Provide the (X, Y) coordinate of the cell's center where the given text is located.  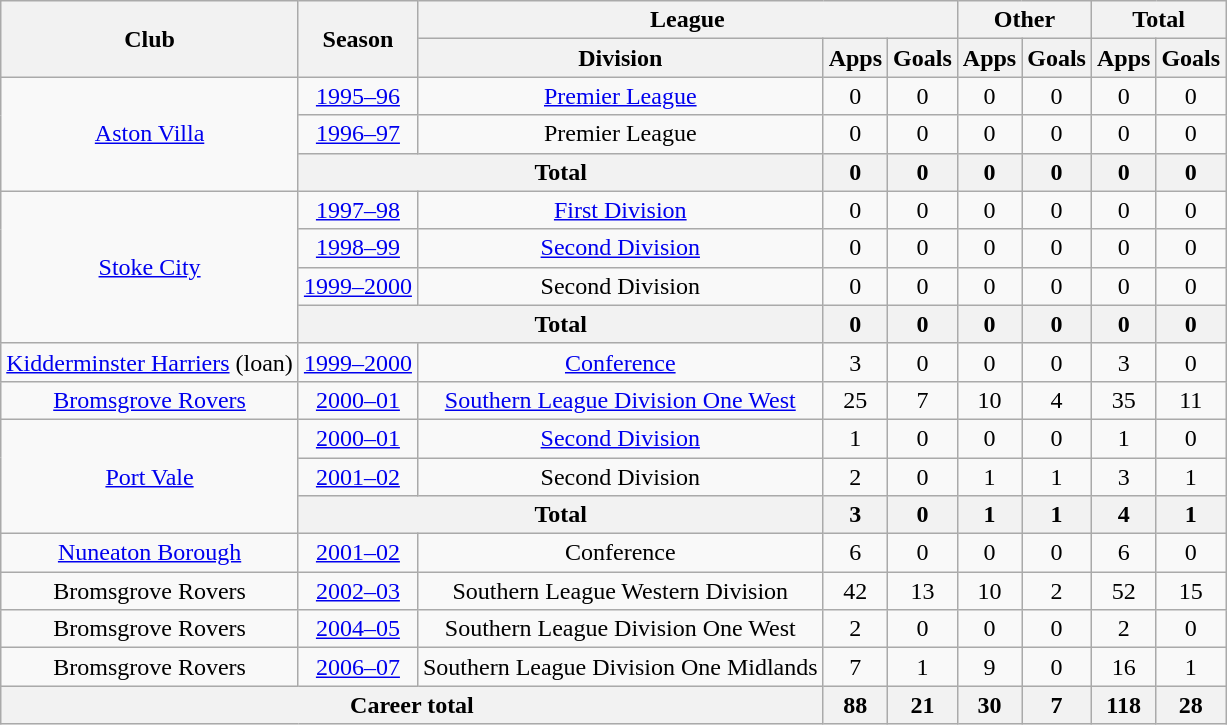
88 (855, 705)
13 (923, 591)
11 (1191, 400)
Southern League Division One Midlands (620, 667)
Southern League Western Division (620, 591)
Season (358, 39)
25 (855, 400)
15 (1191, 591)
9 (989, 667)
Nuneaton Borough (150, 553)
118 (1123, 705)
16 (1123, 667)
2002–03 (358, 591)
28 (1191, 705)
1996–97 (358, 134)
Division (620, 58)
Aston Villa (150, 134)
35 (1123, 400)
First Division (620, 210)
2006–07 (358, 667)
Club (150, 39)
30 (989, 705)
52 (1123, 591)
Port Vale (150, 476)
Kidderminster Harriers (loan) (150, 362)
1998–99 (358, 248)
Stoke City (150, 267)
42 (855, 591)
1997–98 (358, 210)
21 (923, 705)
League (687, 20)
1995–96 (358, 96)
2004–05 (358, 629)
Career total (412, 705)
Other (1024, 20)
